Extract the [x, y] coordinate from the center of the cell holding the provided text.  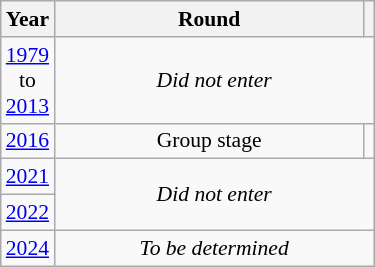
2016 [28, 141]
Group stage [209, 141]
2022 [28, 213]
2024 [28, 248]
Round [209, 19]
Year [28, 19]
2021 [28, 177]
To be determined [214, 248]
1979to2013 [28, 80]
